Scan for the cell matching the given text and deliver its (x, y) coordinate at center. 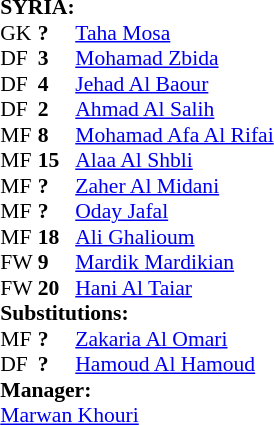
Alaa Al Shbli (174, 161)
4 (57, 84)
3 (57, 59)
Zakaria Al Omari (174, 339)
GK (19, 33)
15 (57, 161)
20 (57, 288)
Mohamad Afa Al Rifai (174, 135)
Mohamad Zbida (174, 59)
9 (57, 263)
Ali Ghalioum (174, 237)
Substitutions: (136, 313)
Ahmad Al Salih (174, 109)
Zaher Al Midani (174, 186)
Taha Mosa (174, 33)
Hamoud Al Hamoud (174, 365)
Oday Jafal (174, 211)
Jehad Al Baour (174, 84)
Mardik Mardikian (174, 263)
2 (57, 109)
Manager: (136, 390)
18 (57, 237)
Hani Al Taiar (174, 288)
8 (57, 135)
